Scan for the cell matching the given text and deliver its [X, Y] coordinate at center. 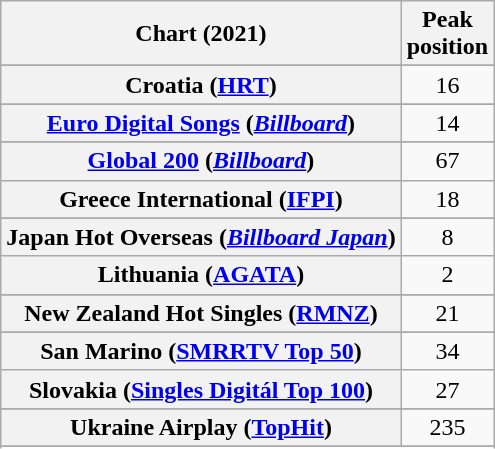
San Marino (SMRRTV Top 50) [201, 351]
34 [447, 351]
Ukraine Airplay (TopHit) [201, 427]
67 [447, 161]
235 [447, 427]
Greece International (IFPI) [201, 199]
27 [447, 389]
8 [447, 237]
Slovakia (Singles Digitál Top 100) [201, 389]
Peakposition [447, 34]
2 [447, 275]
16 [447, 85]
New Zealand Hot Singles (RMNZ) [201, 313]
Chart (2021) [201, 34]
14 [447, 123]
Croatia (HRT) [201, 85]
21 [447, 313]
18 [447, 199]
Lithuania (AGATA) [201, 275]
Euro Digital Songs (Billboard) [201, 123]
Japan Hot Overseas (Billboard Japan) [201, 237]
Global 200 (Billboard) [201, 161]
